Provide the (x, y) coordinate of the cell's center where the given text is located.  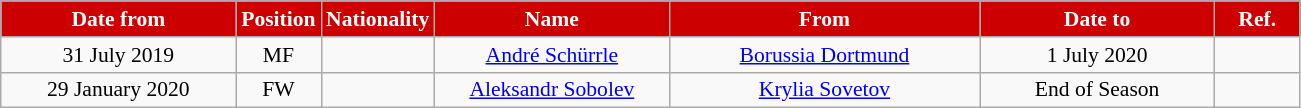
Position (278, 19)
From (824, 19)
1 July 2020 (1098, 55)
Date to (1098, 19)
Borussia Dortmund (824, 55)
André Schürrle (552, 55)
Date from (118, 19)
Nationality (378, 19)
Aleksandr Sobolev (552, 90)
FW (278, 90)
Krylia Sovetov (824, 90)
29 January 2020 (118, 90)
MF (278, 55)
Name (552, 19)
Ref. (1258, 19)
End of Season (1098, 90)
31 July 2019 (118, 55)
